Pinpoint the cell where the given text exists, returning its [X, Y] midpoint coordinate. 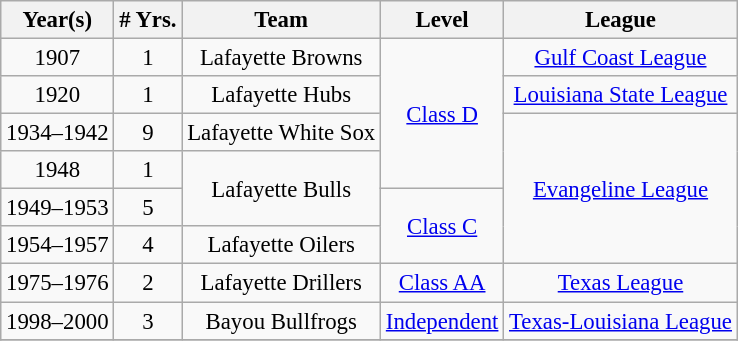
Lafayette Oilers [282, 245]
1975–1976 [58, 283]
3 [148, 321]
Gulf Coast League [621, 58]
1907 [58, 58]
1948 [58, 170]
1934–1942 [58, 133]
9 [148, 133]
Level [442, 20]
Texas League [621, 283]
Class AA [442, 283]
Lafayette Bulls [282, 188]
1998–2000 [58, 321]
1949–1953 [58, 208]
Class D [442, 114]
1954–1957 [58, 245]
League [621, 20]
Year(s) [58, 20]
Louisiana State League [621, 95]
Bayou Bullfrogs [282, 321]
Lafayette Hubs [282, 95]
# Yrs. [148, 20]
2 [148, 283]
5 [148, 208]
Lafayette Drillers [282, 283]
4 [148, 245]
Team [282, 20]
Texas-Louisiana League [621, 321]
Lafayette Browns [282, 58]
Class C [442, 226]
Independent [442, 321]
Evangeline League [621, 189]
Lafayette White Sox [282, 133]
1920 [58, 95]
